Detect which cell encompasses the target text, then output its [x, y] center coordinate. 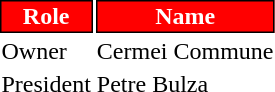
Owner [46, 51]
Role [46, 16]
Name [185, 16]
Cermei Commune [185, 51]
